From the cell containing the given text, extract its center point as [x, y] coordinate. 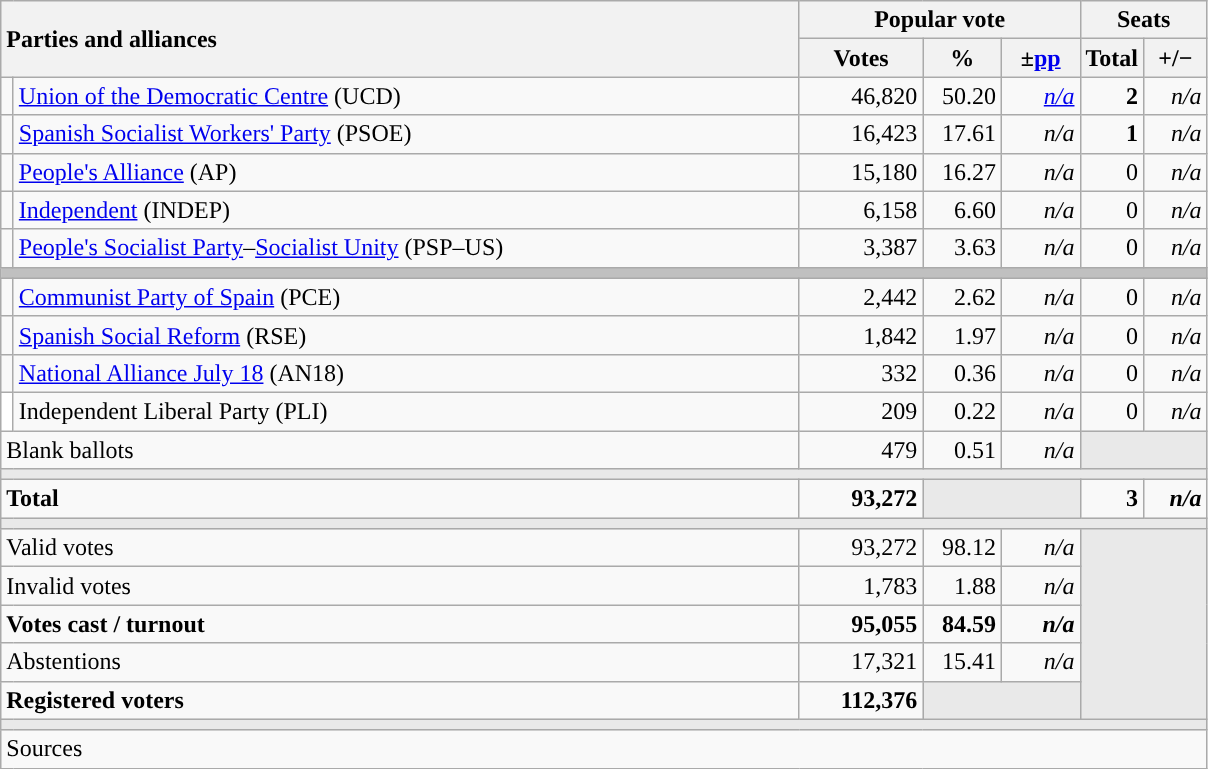
0.36 [962, 373]
1.88 [962, 586]
±pp [1040, 58]
98.12 [962, 548]
17.61 [962, 134]
Parties and alliances [400, 39]
People's Socialist Party–Socialist Unity (PSP–US) [406, 248]
Popular vote [940, 20]
Abstentions [400, 662]
1.97 [962, 335]
2.62 [962, 297]
Spanish Socialist Workers' Party (PSOE) [406, 134]
1,783 [861, 586]
3.63 [962, 248]
1,842 [861, 335]
Independent (INDEP) [406, 210]
+/− [1176, 58]
Spanish Social Reform (RSE) [406, 335]
% [962, 58]
95,055 [861, 624]
Communist Party of Spain (PCE) [406, 297]
17,321 [861, 662]
15.41 [962, 662]
Votes [861, 58]
6.60 [962, 210]
209 [861, 411]
Invalid votes [400, 586]
Valid votes [400, 548]
479 [861, 449]
3 [1112, 499]
People's Alliance (AP) [406, 172]
84.59 [962, 624]
15,180 [861, 172]
Sources [604, 749]
0.22 [962, 411]
Union of the Democratic Centre (UCD) [406, 96]
1 [1112, 134]
Blank ballots [400, 449]
0.51 [962, 449]
National Alliance July 18 (AN18) [406, 373]
Independent Liberal Party (PLI) [406, 411]
Votes cast / turnout [400, 624]
Seats [1144, 20]
2 [1112, 96]
2,442 [861, 297]
46,820 [861, 96]
50.20 [962, 96]
332 [861, 373]
3,387 [861, 248]
112,376 [861, 700]
6,158 [861, 210]
16.27 [962, 172]
16,423 [861, 134]
Registered voters [400, 700]
